Find where the given text appears and provide that cell's center as (x, y) coordinate. 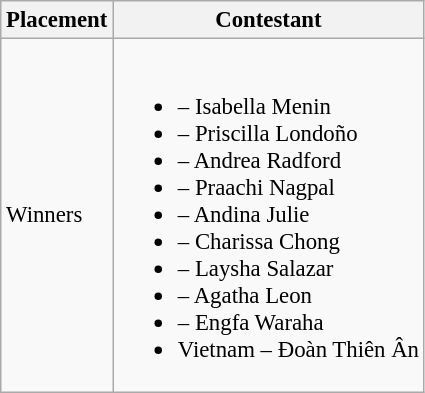
Contestant (269, 20)
Placement (57, 20)
Winners (57, 216)
